Determine the (X, Y) coordinate at the center of the cell enclosing the given text.  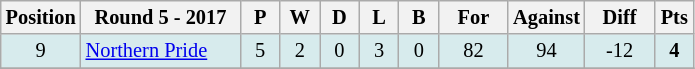
P (260, 17)
5 (260, 51)
2 (300, 51)
4 (674, 51)
W (300, 17)
Northern Pride (161, 51)
For (474, 17)
Pts (674, 17)
9 (41, 51)
B (419, 17)
D (340, 17)
82 (474, 51)
Diff (620, 17)
3 (379, 51)
Against (546, 17)
L (379, 17)
Round 5 - 2017 (161, 17)
-12 (620, 51)
94 (546, 51)
Position (41, 17)
